Provide the [x, y] coordinate of the cell's center where the given text is located.  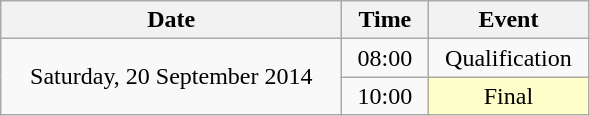
08:00 [385, 58]
Saturday, 20 September 2014 [172, 77]
Event [508, 20]
Qualification [508, 58]
10:00 [385, 96]
Final [508, 96]
Date [172, 20]
Time [385, 20]
